Return [X, Y] of the center of cell containing provided text 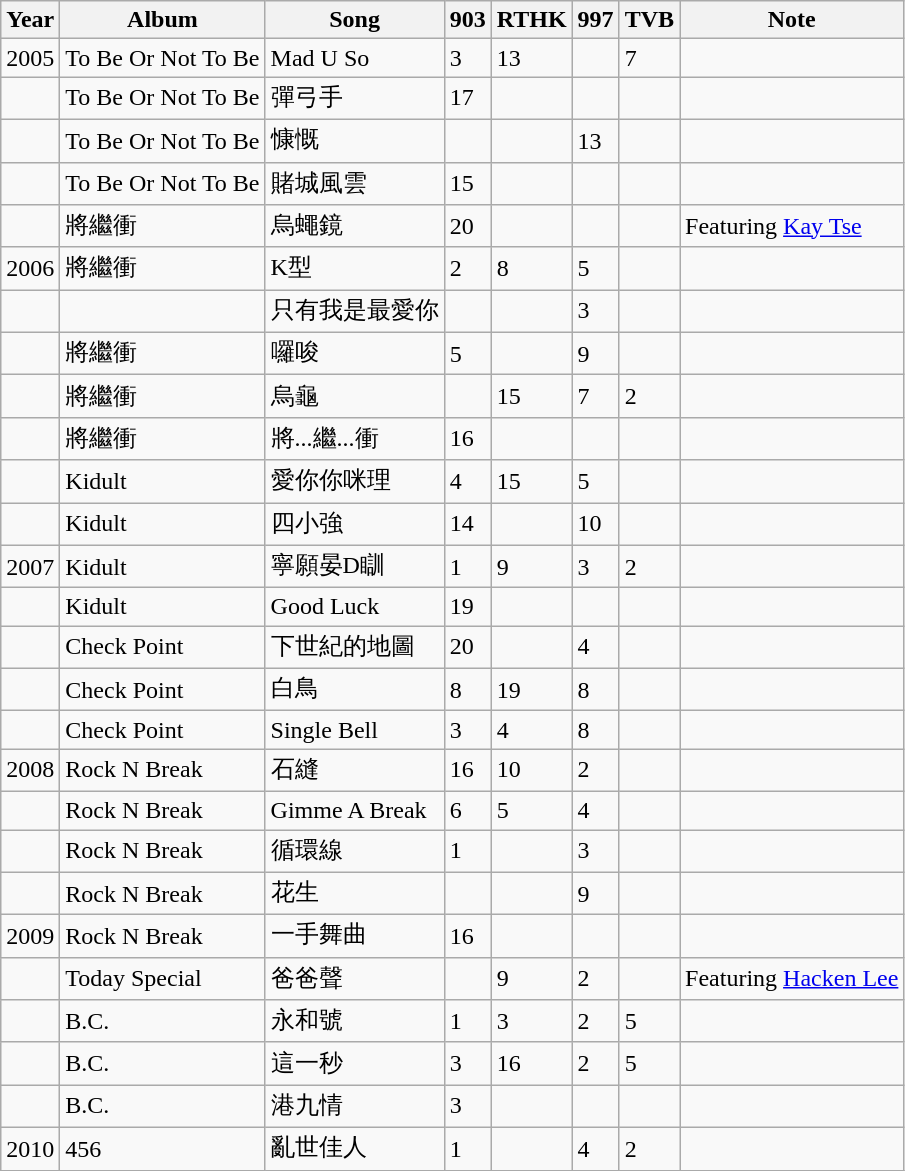
K型 [354, 268]
14 [468, 524]
只有我是最愛你 [354, 312]
港九情 [354, 1106]
456 [162, 1148]
Note [792, 20]
賭城風雲 [354, 184]
Today Special [162, 978]
愛你你咪理 [354, 482]
白鳥 [354, 690]
亂世佳人 [354, 1148]
這一秒 [354, 1064]
永和號 [354, 1022]
Mad U So [354, 58]
997 [596, 20]
RTHK [532, 20]
將...繼...衝 [354, 438]
Featuring Kay Tse [792, 226]
慷慨 [354, 140]
石縫 [354, 770]
17 [468, 98]
囉唆 [354, 354]
2007 [30, 566]
Album [162, 20]
2008 [30, 770]
循環線 [354, 852]
2006 [30, 268]
TVB [649, 20]
花生 [354, 894]
2009 [30, 936]
烏龜 [354, 396]
一手舞曲 [354, 936]
2005 [30, 58]
Single Bell [354, 730]
四小強 [354, 524]
903 [468, 20]
烏蠅鏡 [354, 226]
Song [354, 20]
寧願晏D瞓 [354, 566]
彈弓手 [354, 98]
Year [30, 20]
爸爸聲 [354, 978]
2010 [30, 1148]
6 [468, 810]
Gimme A Break [354, 810]
Good Luck [354, 607]
下世紀的地圖 [354, 648]
Featuring Hacken Lee [792, 978]
